Identify which cell holds the provided text, then report its [x, y] central coordinate. 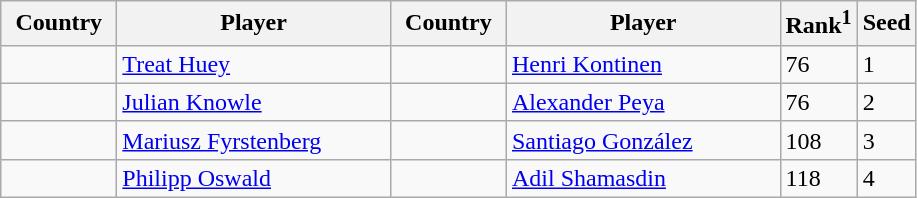
108 [818, 140]
Treat Huey [254, 64]
Seed [886, 24]
Julian Knowle [254, 102]
1 [886, 64]
Mariusz Fyrstenberg [254, 140]
2 [886, 102]
Henri Kontinen [643, 64]
4 [886, 178]
3 [886, 140]
Alexander Peya [643, 102]
Santiago González [643, 140]
Rank1 [818, 24]
Adil Shamasdin [643, 178]
Philipp Oswald [254, 178]
118 [818, 178]
